Output the [X, Y] coordinate of the center of the cell containing the given text.  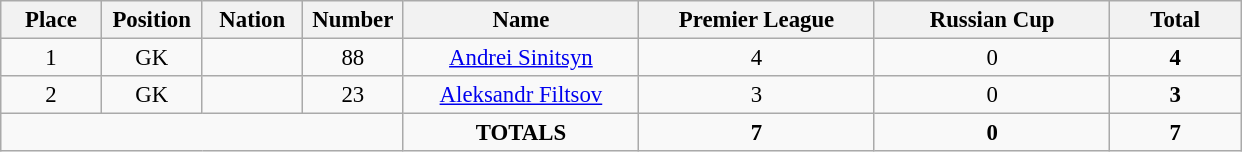
1 [52, 58]
Name [521, 20]
Russian Cup [992, 20]
Aleksandr Filtsov [521, 95]
2 [52, 95]
88 [354, 58]
Position [152, 20]
Place [52, 20]
Premier League [757, 20]
23 [354, 95]
Nation [252, 20]
TOTALS [521, 133]
Total [1176, 20]
Number [354, 20]
Andrei Sinitsyn [521, 58]
